Capture the cell that displays the provided text and extract its [x, y] central coordinate. 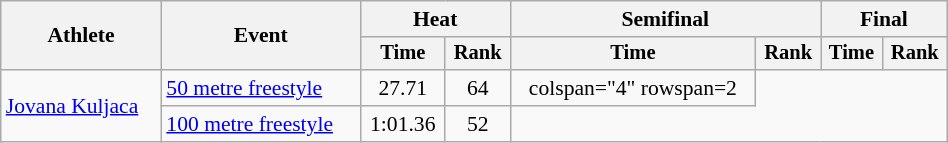
Semifinal [665, 19]
1:01.36 [402, 124]
Heat [435, 19]
52 [478, 124]
27.71 [402, 88]
Final [884, 19]
Jovana Kuljaca [82, 106]
64 [478, 88]
Event [260, 36]
100 metre freestyle [260, 124]
50 metre freestyle [260, 88]
Athlete [82, 36]
colspan="4" rowspan=2 [633, 88]
